Determine the (x, y) coordinate at the center of the cell enclosing the given text.  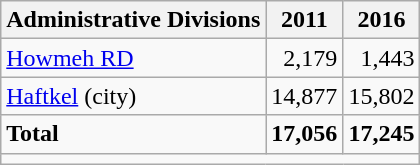
Administrative Divisions (134, 20)
Howmeh RD (134, 58)
17,056 (304, 134)
Haftkel (city) (134, 96)
2011 (304, 20)
14,877 (304, 96)
15,802 (382, 96)
2,179 (304, 58)
Total (134, 134)
17,245 (382, 134)
1,443 (382, 58)
2016 (382, 20)
